Detect which cell encompasses the target text, then output its [X, Y] center coordinate. 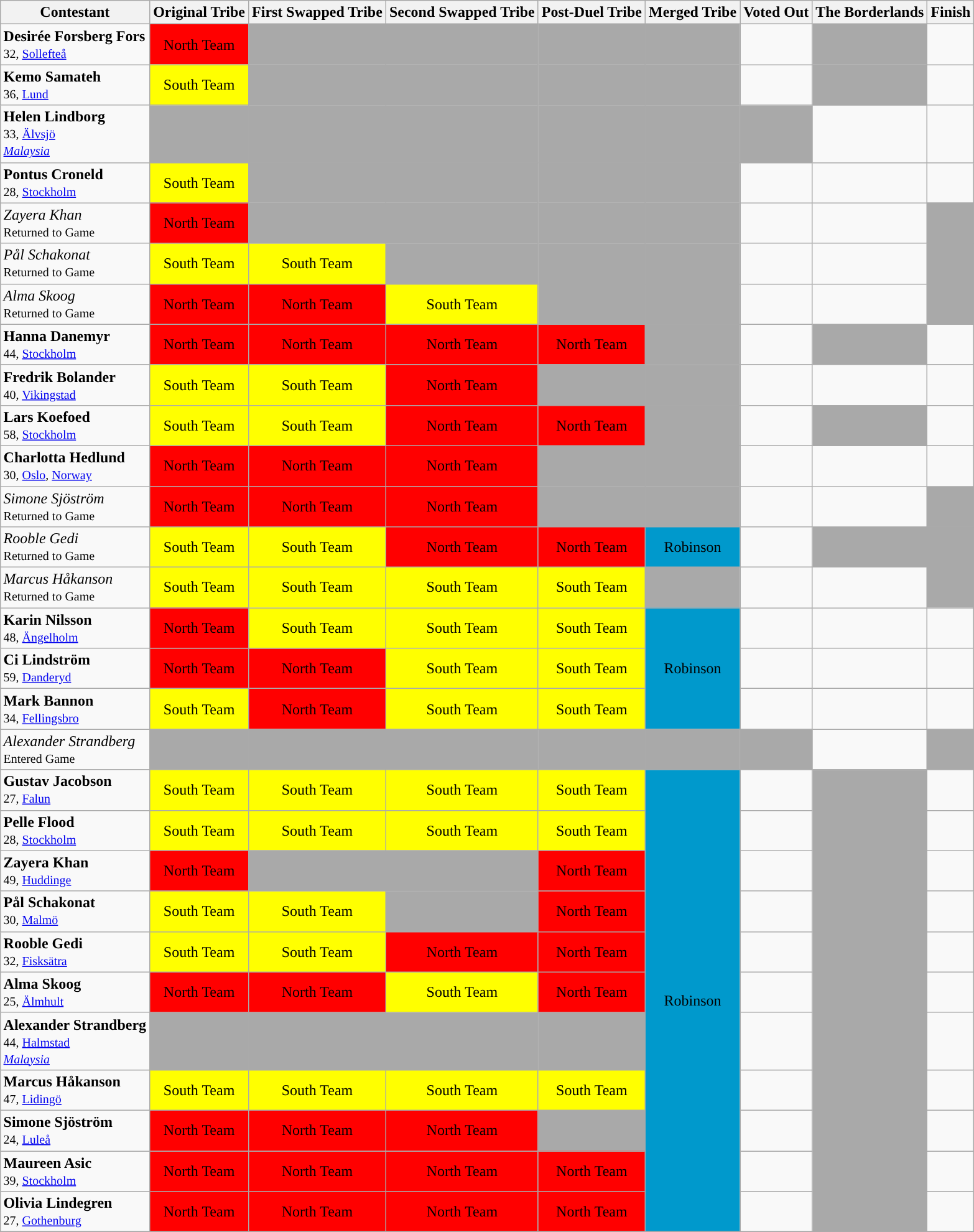
Olivia Lindegren27, Gothenburg [75, 1212]
First Swapped Tribe [317, 12]
Rooble Gedi32, Fisksätra [75, 952]
Mark Bannon34, Fellingsbro [75, 709]
Finish [950, 12]
Zayera KhanReturned to Game [75, 223]
Maureen Asic39, Stockholm [75, 1171]
Rooble GediReturned to Game [75, 548]
Marcus Håkanson47, Lidingö [75, 1090]
Simone SjöströmReturned to Game [75, 506]
Pål Schakonat30, Malmö [75, 911]
Zayera Khan49, Huddinge [75, 871]
Pelle Flood28, Stockholm [75, 830]
Post-Duel Tribe [591, 12]
Pontus Croneld28, Stockholm [75, 183]
The Borderlands [870, 12]
Contestant [75, 12]
Gustav Jacobson27, Falun [75, 790]
Original Tribe [199, 12]
Helen Lindborg33, ÄlvsjöMalaysia [75, 134]
Alma Skoog25, Älmhult [75, 992]
Voted Out [776, 12]
Merged Tribe [692, 12]
Desirée Forsberg Fors32, Sollefteå [75, 45]
Hanna Danemyr44, Stockholm [75, 345]
Alexander Strandberg44, HalmstadMalaysia [75, 1041]
Charlotta Hedlund30, Oslo, Norway [75, 465]
Pål SchakonatReturned to Game [75, 264]
Ci Lindström59, Danderyd [75, 668]
Fredrik Bolander40, Vikingstad [75, 385]
Simone Sjöström24, Luleå [75, 1130]
Alexander StrandbergEntered Game [75, 749]
Lars Koefoed58, Stockholm [75, 426]
Marcus HåkansonReturned to Game [75, 587]
Second Swapped Tribe [461, 12]
Karin Nilsson48, Ängelholm [75, 628]
Alma SkoogReturned to Game [75, 304]
Kemo Samateh36, Lund [75, 85]
